Identify which cell holds the provided text, then report its (X, Y) central coordinate. 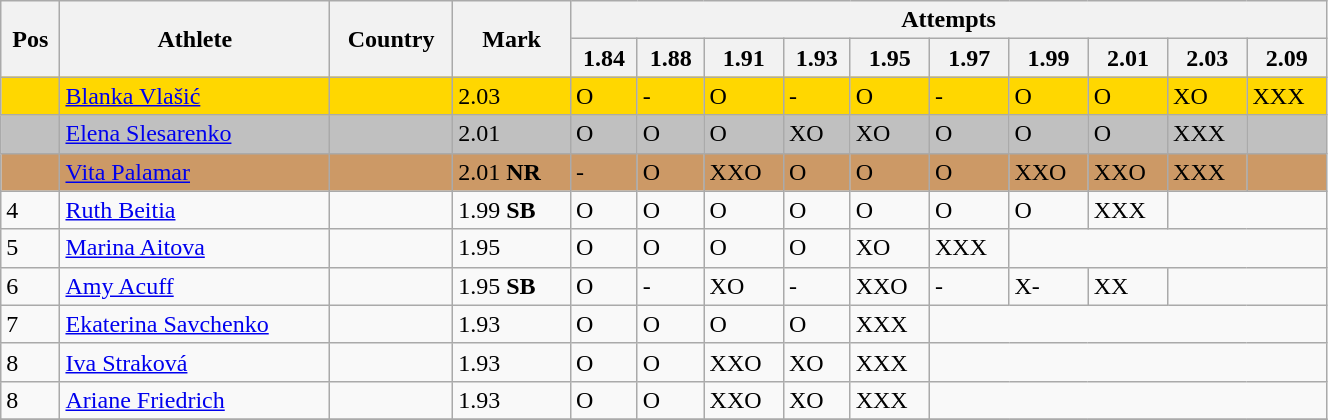
1.99 (1048, 58)
Ekaterina Savchenko (195, 324)
Blanka Vlašić (195, 96)
1.84 (604, 58)
6 (30, 286)
Ruth Beitia (195, 210)
1.97 (970, 58)
Elena Slesarenko (195, 134)
Iva Straková (195, 362)
1.95 SB (512, 286)
2.09 (1287, 58)
7 (30, 324)
2.01 NR (512, 172)
1.99 SB (512, 210)
1.88 (670, 58)
Athlete (195, 39)
Attempts (949, 20)
4 (30, 210)
Country (392, 39)
X- (1048, 286)
1.91 (744, 58)
Vita Palamar (195, 172)
Amy Acuff (195, 286)
Ariane Friedrich (195, 400)
Marina Aitova (195, 248)
Mark (512, 39)
5 (30, 248)
XX (1128, 286)
Pos (30, 39)
